Scan for the cell matching the given text and deliver its (X, Y) coordinate at center. 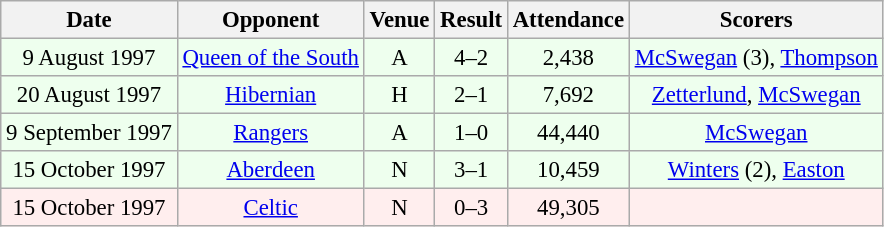
Date (89, 20)
2,438 (568, 58)
9 August 1997 (89, 58)
44,440 (568, 133)
Queen of the South (270, 58)
McSwegan (756, 133)
McSwegan (3), Thompson (756, 58)
2–1 (472, 95)
10,459 (568, 170)
49,305 (568, 208)
Rangers (270, 133)
9 September 1997 (89, 133)
Opponent (270, 20)
Venue (400, 20)
7,692 (568, 95)
1–0 (472, 133)
4–2 (472, 58)
Zetterlund, McSwegan (756, 95)
Aberdeen (270, 170)
20 August 1997 (89, 95)
Hibernian (270, 95)
Attendance (568, 20)
Winters (2), Easton (756, 170)
Celtic (270, 208)
0–3 (472, 208)
H (400, 95)
Result (472, 20)
Scorers (756, 20)
3–1 (472, 170)
